Extract the [X, Y] coordinate from the center of the cell holding the provided text.  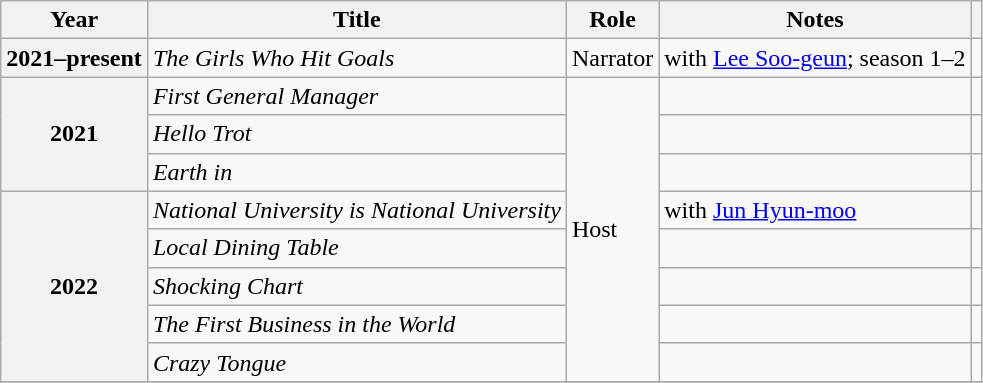
Hello Trot [356, 134]
Notes [815, 20]
Crazy Tongue [356, 362]
Title [356, 20]
Local Dining Table [356, 248]
2021 [74, 134]
National University is National University [356, 210]
The Girls Who Hit Goals [356, 58]
The First Business in the World [356, 324]
Shocking Chart [356, 286]
Year [74, 20]
Earth in [356, 172]
Host [612, 229]
with Lee Soo-geun; season 1–2 [815, 58]
2022 [74, 286]
with Jun Hyun-moo [815, 210]
Role [612, 20]
First General Manager [356, 96]
2021–present [74, 58]
Narrator [612, 58]
